Capture the cell that displays the provided text and extract its (X, Y) central coordinate. 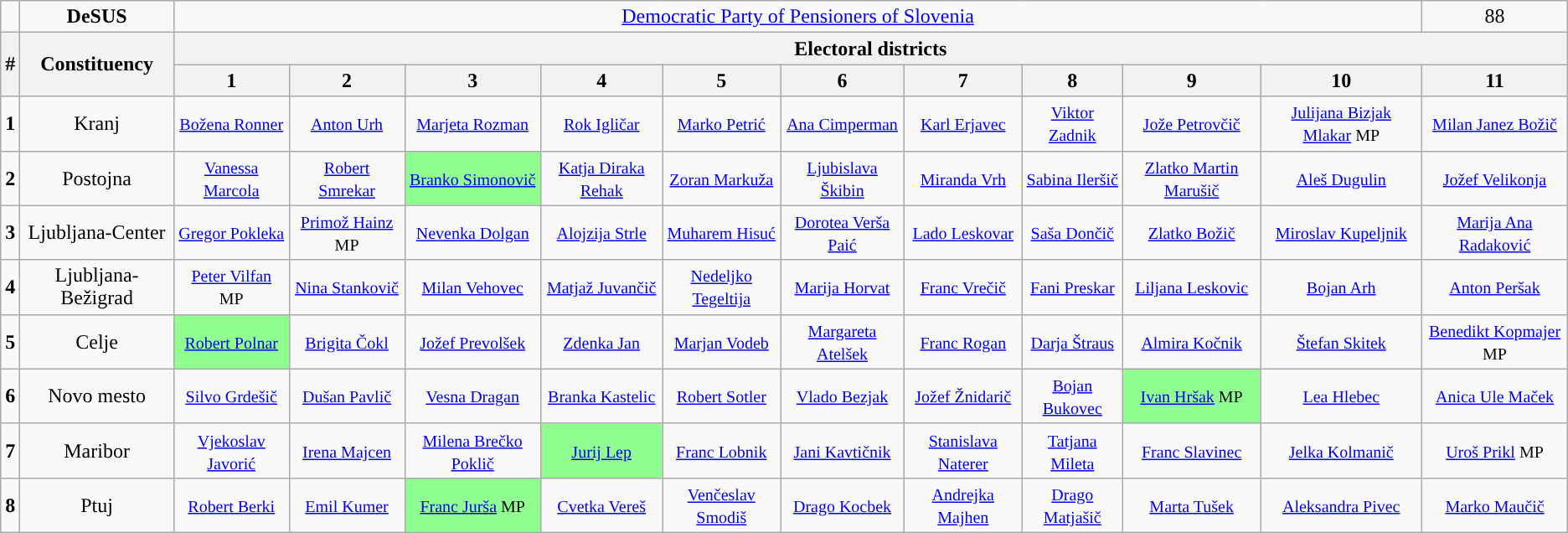
Ljubljana-Bežigrad (97, 287)
Benedikt Kopmajer MP (1494, 342)
Dušan Pavlič (347, 396)
11 (1494, 80)
Jožef Žnidarič (963, 396)
Irena Majcen (347, 451)
Cvetka Vereš (601, 505)
Marjeta Rozman (472, 124)
Jurij Lep (601, 451)
Marija Ana Radaković (1494, 233)
Milan Janez Božič (1494, 124)
Peter Vilfan MP (231, 287)
Anton Peršak (1494, 287)
Marko Maučič (1494, 505)
Miroslav Kupeljnik (1342, 233)
Zoran Markuža (722, 178)
Marko Petrić (722, 124)
Jelka Kolmanič (1342, 451)
Marjan Vodeb (722, 342)
Ljubislava Škibin (843, 178)
Darja Štraus (1072, 342)
Bojan Bukovec (1072, 396)
Nevenka Dolgan (472, 233)
Robert Berki (231, 505)
Franc Slavinec (1192, 451)
Kranj (97, 124)
Franc Rogan (963, 342)
Silvo Grdešič (231, 396)
Gregor Pokleka (231, 233)
Margareta Atelšek (843, 342)
Electoral districts (870, 49)
Venčeslav Smodiš (722, 505)
Democratic Party of Pensioners of Slovenia (797, 17)
DeSUS (97, 17)
Viktor Zadnik (1072, 124)
Anton Urh (347, 124)
10 (1342, 80)
Karl Erjavec (963, 124)
# (10, 65)
Andrejka Majhen (963, 505)
Anica Ule Maček (1494, 396)
Branko Simonovič (472, 178)
Ptuj (97, 505)
Zdenka Jan (601, 342)
Alojzija Strle (601, 233)
Robert Smrekar (347, 178)
Bojan Arh (1342, 287)
Fani Preskar (1072, 287)
Ivan Hršak MP (1192, 396)
Saša Dončič (1072, 233)
Novo mesto (97, 396)
Vlado Bezjak (843, 396)
Lea Hlebec (1342, 396)
Lado Leskovar (963, 233)
Katja Diraka Rehak (601, 178)
Drago Matjašič (1072, 505)
Vjekoslav Javorić (231, 451)
Aleš Dugulin (1342, 178)
9 (1192, 80)
Božena Ronner (231, 124)
Constituency (97, 65)
Drago Kocbek (843, 505)
Branka Kastelic (601, 396)
Štefan Skitek (1342, 342)
88 (1494, 17)
Franc Vrečič (963, 287)
Jani Kavtičnik (843, 451)
Marta Tušek (1192, 505)
Franc Jurša MP (472, 505)
Almira Kočnik (1192, 342)
Celje (97, 342)
Vesna Dragan (472, 396)
Stanislava Naterer (963, 451)
Vanessa Marcola (231, 178)
Jožef Prevolšek (472, 342)
Muharem Hisuć (722, 233)
Aleksandra Pivec (1342, 505)
Milan Vehovec (472, 287)
Matjaž Juvančič (601, 287)
Nedeljko Tegeltija (722, 287)
Rok Igličar (601, 124)
Ana Cimperman (843, 124)
Tatjana Mileta (1072, 451)
Brigita Čokl (347, 342)
Robert Polnar (231, 342)
Primož Hainz MP (347, 233)
Uroš Prikl MP (1494, 451)
Marija Horvat (843, 287)
Miranda Vrh (963, 178)
Postojna (97, 178)
Franc Lobnik (722, 451)
Liljana Leskovic (1192, 287)
Dorotea Verša Paić (843, 233)
Zlatko Martin Marušič (1192, 178)
Zlatko Božič (1192, 233)
Robert Sotler (722, 396)
Maribor (97, 451)
Julijana Bizjak Mlakar MP (1342, 124)
Sabina Ileršič (1072, 178)
Jože Petrovčič (1192, 124)
Milena Brečko Poklič (472, 451)
Emil Kumer (347, 505)
Jožef Velikonja (1494, 178)
Ljubljana-Center (97, 233)
Nina Stankovič (347, 287)
